Determine the (x, y) coordinate at the center of the cell enclosing the given text.  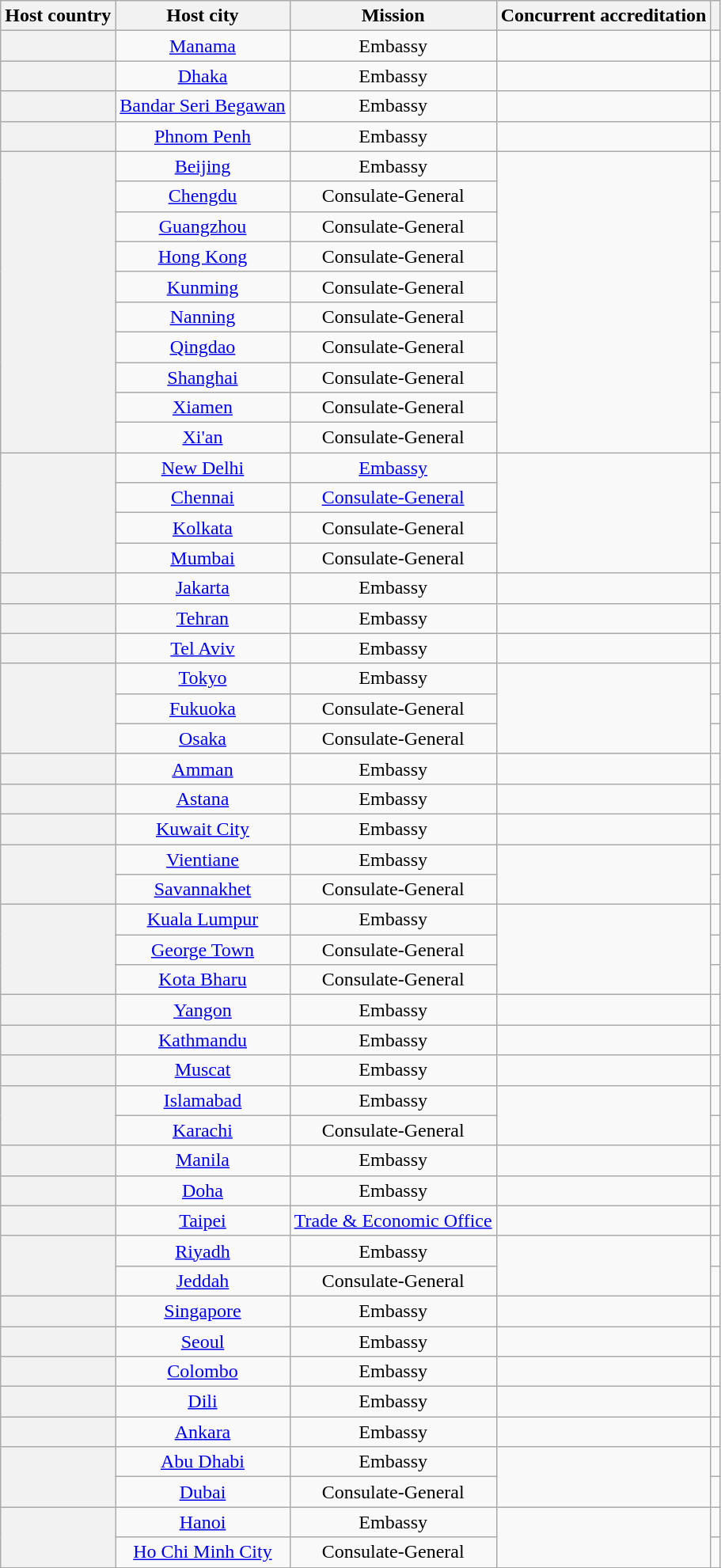
Manila (203, 1160)
Savannakhet (203, 890)
Muscat (203, 1070)
Xi'an (203, 438)
Dili (203, 1402)
Guangzhou (203, 226)
Host country (59, 16)
Tokyo (203, 678)
Jakarta (203, 588)
Abu Dhabi (203, 1462)
Doha (203, 1190)
Riyadh (203, 1251)
Nanning (203, 317)
Tehran (203, 618)
Hong Kong (203, 256)
Kuwait City (203, 829)
Chengdu (203, 196)
Jeddah (203, 1281)
Karachi (203, 1130)
Kuala Lumpur (203, 920)
Ho Chi Minh City (203, 1552)
Astana (203, 799)
Ankara (203, 1432)
Hanoi (203, 1522)
Mission (393, 16)
Chennai (203, 498)
George Town (203, 950)
Islamabad (203, 1100)
Vientiane (203, 859)
Dhaka (203, 76)
Trade & Economic Office (393, 1221)
Concurrent accreditation (603, 16)
Xiamen (203, 408)
Qingdao (203, 347)
Kunming (203, 287)
Host city (203, 16)
Manama (203, 46)
Kota Bharu (203, 980)
Mumbai (203, 558)
Seoul (203, 1342)
Phnom Penh (203, 136)
Kathmandu (203, 1040)
Colombo (203, 1372)
Shanghai (203, 378)
Beijing (203, 166)
Fukuoka (203, 708)
New Delhi (203, 468)
Kolkata (203, 528)
Yangon (203, 1010)
Osaka (203, 738)
Taipei (203, 1221)
Bandar Seri Begawan (203, 106)
Dubai (203, 1492)
Tel Aviv (203, 648)
Singapore (203, 1311)
Amman (203, 769)
